Search for the cell housing the specified text and yield its (x, y) center coordinate. 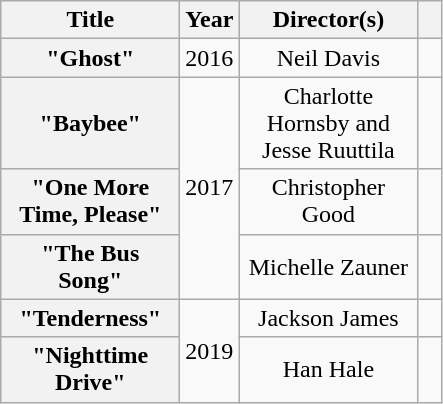
"One More Time, Please" (90, 202)
2016 (210, 58)
Neil Davis (328, 58)
Jackson James (328, 318)
"Tenderness" (90, 318)
Year (210, 20)
"Baybee" (90, 123)
Title (90, 20)
Christopher Good (328, 202)
"Nighttime Drive" (90, 370)
2019 (210, 350)
"Ghost" (90, 58)
"The Bus Song" (90, 266)
Charlotte Hornsby and Jesse Ruuttila (328, 123)
Director(s) (328, 20)
2017 (210, 188)
Han Hale (328, 370)
Michelle Zauner (328, 266)
